From the cell containing the given text, extract its center point as [x, y] coordinate. 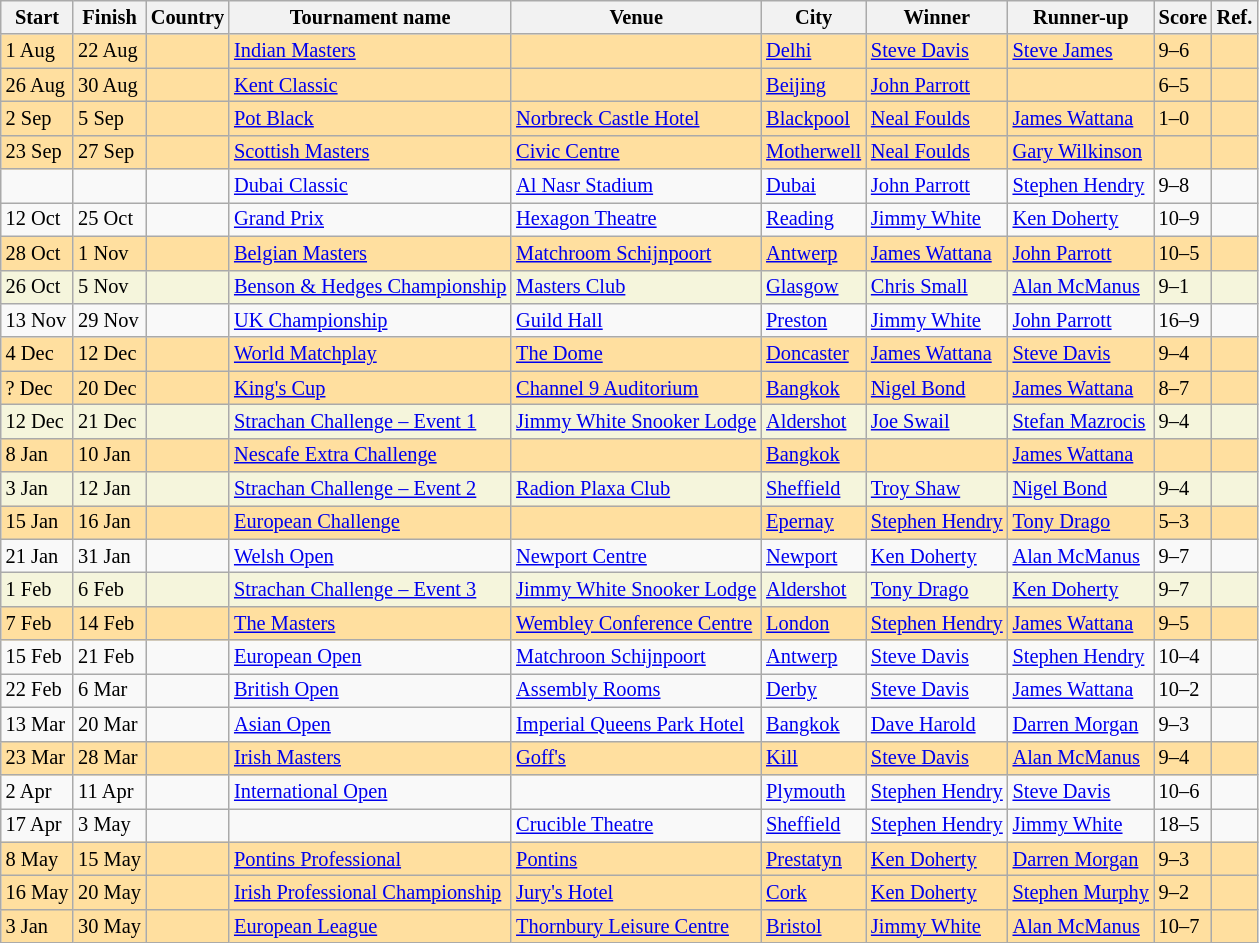
5 Sep [110, 118]
29 Nov [110, 320]
9–5 [1183, 623]
4 Dec [38, 354]
Stefan Mazrocis [1081, 421]
Grand Prix [370, 219]
Scottish Masters [370, 152]
17 Apr [38, 825]
Civic Centre [636, 152]
20 May [110, 892]
Prestatyn [814, 859]
3 May [110, 825]
Matchroom Schijnpoort [636, 253]
Goff's [636, 758]
Motherwell [814, 152]
Ref. [1234, 17]
Joe Swail [937, 421]
10–4 [1183, 657]
10–2 [1183, 690]
9–6 [1183, 51]
The Masters [370, 623]
13 Mar [38, 724]
Channel 9 Auditorium [636, 388]
5 Nov [110, 287]
Reading [814, 219]
15 Feb [38, 657]
9–1 [1183, 287]
23 Mar [38, 758]
Kill [814, 758]
Dave Harold [937, 724]
10–7 [1183, 926]
Stephen Murphy [1081, 892]
20 Dec [110, 388]
Guild Hall [636, 320]
Derby [814, 690]
? Dec [38, 388]
10–5 [1183, 253]
Runner-up [1081, 17]
12 Jan [110, 489]
8 May [38, 859]
Pontins [636, 859]
Masters Club [636, 287]
Tournament name [370, 17]
Asian Open [370, 724]
Nescafe Extra Challenge [370, 455]
30 Aug [110, 85]
8 Jan [38, 455]
22 Feb [38, 690]
Start [38, 17]
28 Mar [110, 758]
31 Jan [110, 556]
City [814, 17]
Beijing [814, 85]
Hexagon Theatre [636, 219]
Assembly Rooms [636, 690]
Wembley Conference Centre [636, 623]
27 Sep [110, 152]
7 Feb [38, 623]
Blackpool [814, 118]
Glasgow [814, 287]
2 Apr [38, 791]
Bristol [814, 926]
Delhi [814, 51]
World Matchplay [370, 354]
Strachan Challenge – Event 3 [370, 589]
Epernay [814, 522]
1 Nov [110, 253]
Thornbury Leisure Centre [636, 926]
1–0 [1183, 118]
20 Mar [110, 724]
Winner [937, 17]
Doncaster [814, 354]
18–5 [1183, 825]
6–5 [1183, 85]
21 Dec [110, 421]
Irish Masters [370, 758]
15 Jan [38, 522]
The Dome [636, 354]
Indian Masters [370, 51]
16 May [38, 892]
European League [370, 926]
International Open [370, 791]
UK Championship [370, 320]
28 Oct [38, 253]
Imperial Queens Park Hotel [636, 724]
14 Feb [110, 623]
King's Cup [370, 388]
6 Mar [110, 690]
Score [1183, 17]
22 Aug [110, 51]
Finish [110, 17]
Benson & Hedges Championship [370, 287]
16–9 [1183, 320]
Newport [814, 556]
30 May [110, 926]
London [814, 623]
23 Sep [38, 152]
Jury's Hotel [636, 892]
1 Aug [38, 51]
Radion Plaxa Club [636, 489]
10–6 [1183, 791]
Belgian Masters [370, 253]
15 May [110, 859]
Strachan Challenge – Event 2 [370, 489]
26 Oct [38, 287]
Steve James [1081, 51]
1 Feb [38, 589]
Cork [814, 892]
9–2 [1183, 892]
Plymouth [814, 791]
26 Aug [38, 85]
Gary Wilkinson [1081, 152]
8–7 [1183, 388]
Dubai Classic [370, 186]
Matchroon Schijnpoort [636, 657]
6 Feb [110, 589]
Norbreck Castle Hotel [636, 118]
European Open [370, 657]
Chris Small [937, 287]
21 Feb [110, 657]
Irish Professional Championship [370, 892]
10 Jan [110, 455]
Preston [814, 320]
Newport Centre [636, 556]
Kent Classic [370, 85]
Venue [636, 17]
Country [188, 17]
European Challenge [370, 522]
Pontins Professional [370, 859]
Pot Black [370, 118]
British Open [370, 690]
Welsh Open [370, 556]
16 Jan [110, 522]
21 Jan [38, 556]
5–3 [1183, 522]
11 Apr [110, 791]
Al Nasr Stadium [636, 186]
Troy Shaw [937, 489]
Crucible Theatre [636, 825]
25 Oct [110, 219]
12 Oct [38, 219]
Dubai [814, 186]
Strachan Challenge – Event 1 [370, 421]
9–8 [1183, 186]
13 Nov [38, 320]
10–9 [1183, 219]
2 Sep [38, 118]
